Return [X, Y] of the center of cell containing provided text 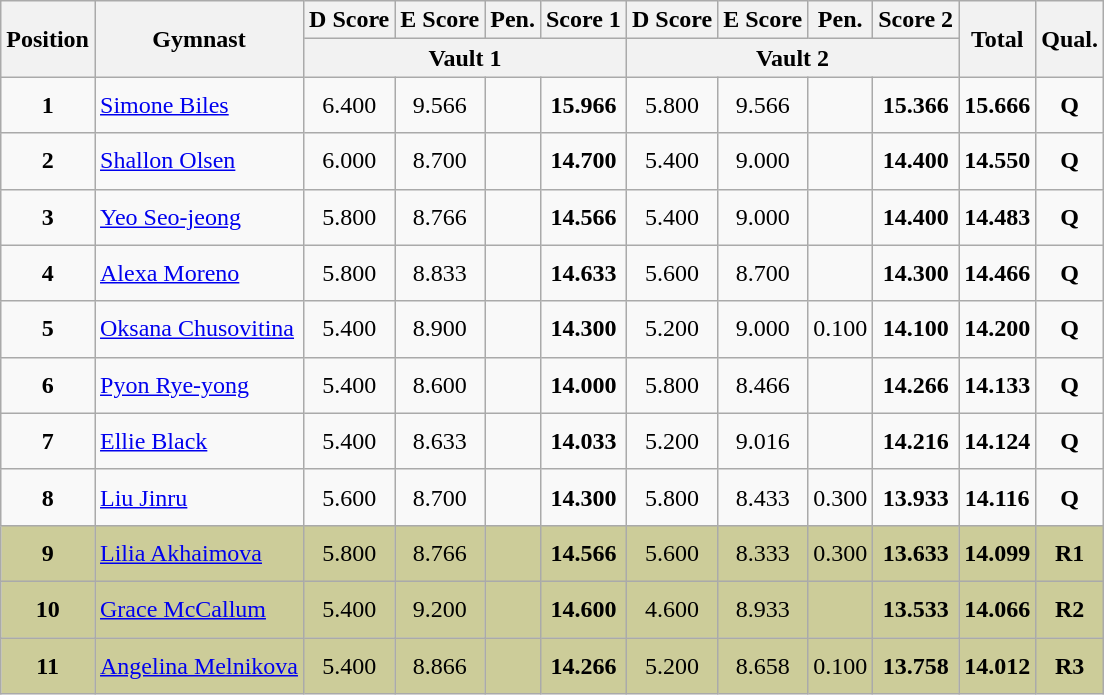
Position [48, 39]
Grace McCallum [198, 609]
Vault 2 [792, 58]
4 [48, 273]
14.200 [998, 329]
11 [48, 666]
8.433 [763, 497]
5 [48, 329]
8.333 [763, 553]
Ellie Black [198, 441]
10 [48, 609]
Angelina Melnikova [198, 666]
14.600 [583, 609]
Qual. [1070, 39]
14.216 [916, 441]
4.600 [672, 609]
15.666 [998, 105]
Vault 1 [466, 58]
Lilia Akhaimova [198, 553]
9.016 [763, 441]
15.366 [916, 105]
3 [48, 217]
14.550 [998, 161]
Simone Biles [198, 105]
8 [48, 497]
13.933 [916, 497]
14.099 [998, 553]
13.633 [916, 553]
15.966 [583, 105]
14.133 [998, 385]
Gymnast [198, 39]
Score 2 [916, 20]
2 [48, 161]
14.466 [998, 273]
8.866 [440, 666]
Shallon Olsen [198, 161]
Yeo Seo-jeong [198, 217]
14.483 [998, 217]
14.012 [998, 666]
7 [48, 441]
14.000 [583, 385]
9.200 [440, 609]
1 [48, 105]
14.700 [583, 161]
14.100 [916, 329]
8.466 [763, 385]
13.533 [916, 609]
Oksana Chusovitina [198, 329]
Score 1 [583, 20]
R3 [1070, 666]
R1 [1070, 553]
8.658 [763, 666]
8.833 [440, 273]
8.600 [440, 385]
R2 [1070, 609]
6.000 [350, 161]
14.033 [583, 441]
14.066 [998, 609]
13.758 [916, 666]
9 [48, 553]
Pyon Rye-yong [198, 385]
Liu Jinru [198, 497]
8.900 [440, 329]
14.116 [998, 497]
Alexa Moreno [198, 273]
6.400 [350, 105]
14.633 [583, 273]
14.124 [998, 441]
6 [48, 385]
8.933 [763, 609]
Total [998, 39]
8.633 [440, 441]
